For the text-containing cell, return its midpoint in (x, y) coordinate format. 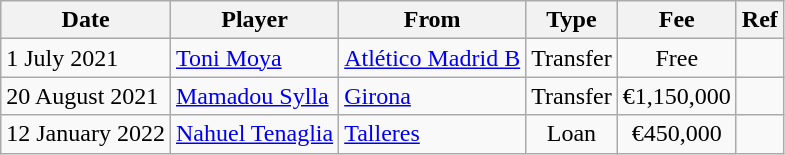
Mamadou Sylla (254, 96)
Toni Moya (254, 58)
Ref (760, 20)
From (432, 20)
Fee (676, 20)
Atlético Madrid B (432, 58)
Free (676, 58)
€450,000 (676, 134)
Loan (572, 134)
Player (254, 20)
1 July 2021 (86, 58)
Type (572, 20)
12 January 2022 (86, 134)
20 August 2021 (86, 96)
Talleres (432, 134)
Date (86, 20)
€1,150,000 (676, 96)
Girona (432, 96)
Nahuel Tenaglia (254, 134)
